Search for the cell housing the specified text and yield its (x, y) center coordinate. 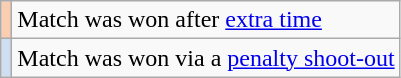
Match was won after extra time (206, 20)
Match was won via a penalty shoot-out (206, 58)
